Find where the given text appears and provide that cell's center as (X, Y) coordinate. 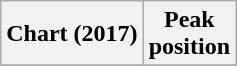
Peak position (189, 34)
Chart (2017) (72, 34)
